Find where the given text appears and provide that cell's center as [X, Y] coordinate. 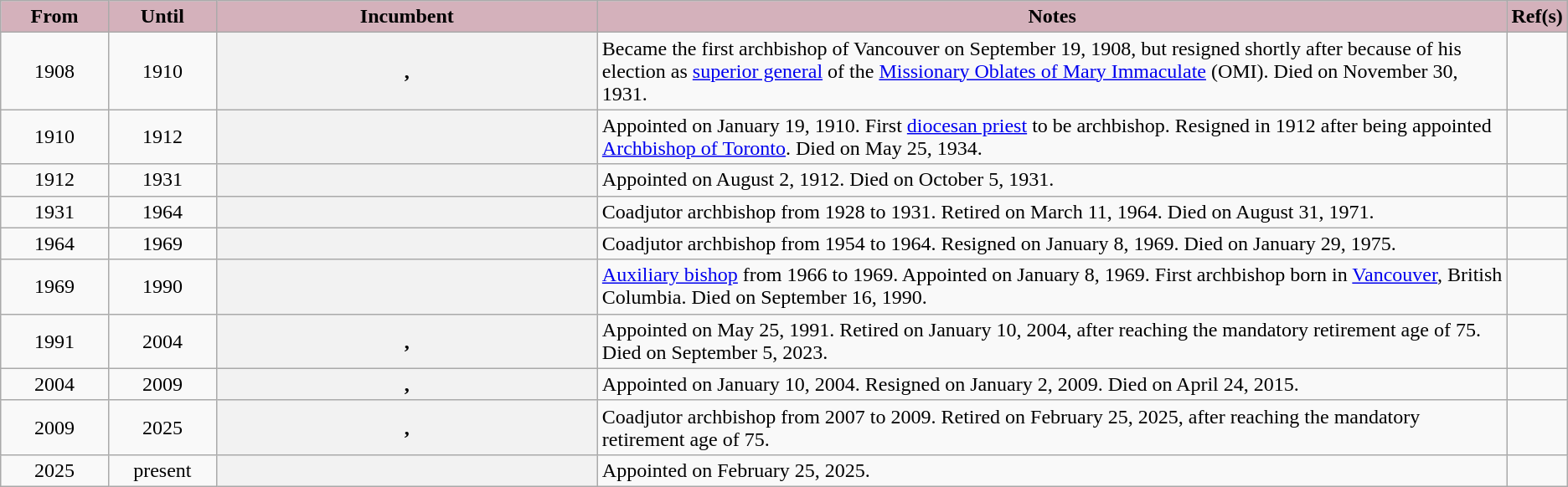
Coadjutor archbishop from 1954 to 1964. Resigned on January 8, 1969. Died on January 29, 1975. [1052, 243]
1991 [55, 341]
Auxiliary bishop from 1966 to 1969. Appointed on January 8, 1969. First archbishop born in Vancouver, British Columbia. Died on September 16, 1990. [1052, 286]
Notes [1052, 17]
1990 [162, 286]
Coadjutor archbishop from 1928 to 1931. Retired on March 11, 1964. Died on August 31, 1971. [1052, 212]
Appointed on May 25, 1991. Retired on January 10, 2004, after reaching the mandatory retirement age of 75. Died on September 5, 2023. [1052, 341]
Appointed on August 2, 1912. Died on October 5, 1931. [1052, 180]
1908 [55, 71]
From [55, 17]
Appointed on February 25, 2025. [1052, 470]
Incumbent [407, 17]
Coadjutor archbishop from 2007 to 2009. Retired on February 25, 2025, after reaching the mandatory retirement age of 75. [1052, 427]
Appointed on January 10, 2004. Resigned on January 2, 2009. Died on April 24, 2015. [1052, 384]
present [162, 470]
Until [162, 17]
Ref(s) [1537, 17]
